Detect which cell encompasses the target text, then output its (X, Y) center coordinate. 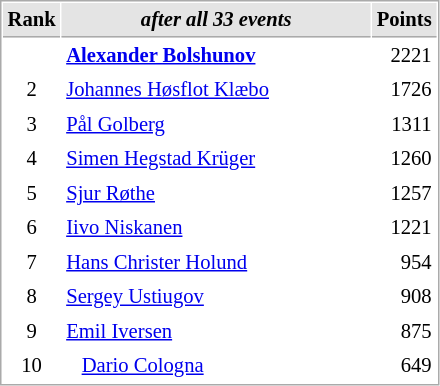
9 (32, 332)
1311 (404, 124)
2221 (404, 56)
1260 (404, 158)
Hans Christer Holund (216, 262)
10 (32, 366)
Dario Cologna (216, 366)
Emil Iversen (216, 332)
Sjur Røthe (216, 194)
Points (404, 20)
8 (32, 296)
Simen Hegstad Krüger (216, 158)
after all 33 events (216, 20)
649 (404, 366)
Johannes Høsflot Klæbo (216, 90)
6 (32, 228)
5 (32, 194)
Alexander Bolshunov (216, 56)
Pål Golberg (216, 124)
2 (32, 90)
7 (32, 262)
Iivo Niskanen (216, 228)
3 (32, 124)
1726 (404, 90)
1257 (404, 194)
875 (404, 332)
954 (404, 262)
Rank (32, 20)
Sergey Ustiugov (216, 296)
4 (32, 158)
908 (404, 296)
1221 (404, 228)
